Find where the given text appears and provide that cell's center as (X, Y) coordinate. 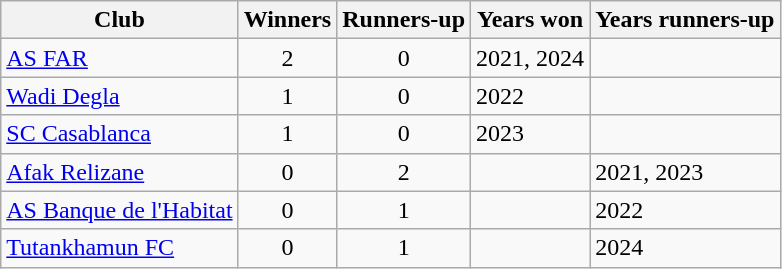
AS Banque de l'Habitat (120, 210)
Years won (530, 20)
AS FAR (120, 58)
Wadi Degla (120, 96)
Tutankhamun FC (120, 248)
Afak Relizane (120, 172)
Runners-up (404, 20)
Winners (288, 20)
Club (120, 20)
2023 (530, 134)
2021, 2024 (530, 58)
Years runners-up (685, 20)
2021, 2023 (685, 172)
SC Casablanca (120, 134)
2024 (685, 248)
